From the cell containing the given text, extract its center point as [X, Y] coordinate. 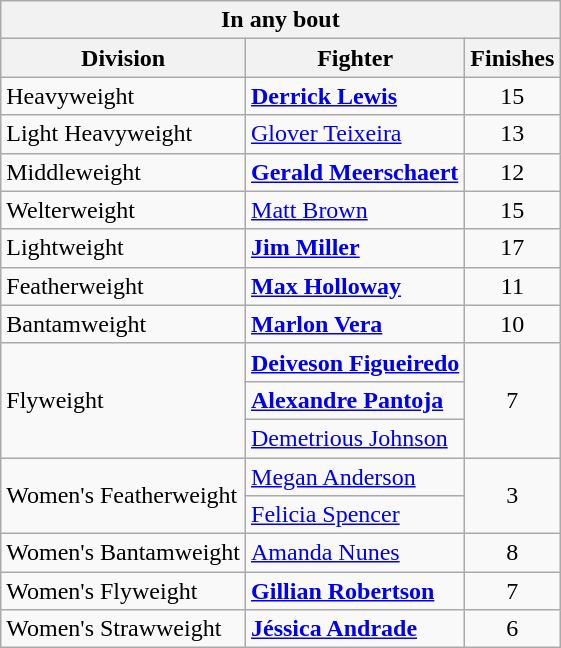
Alexandre Pantoja [356, 400]
Finishes [512, 58]
Women's Featherweight [124, 496]
Middleweight [124, 172]
Glover Teixeira [356, 134]
Deiveson Figueiredo [356, 362]
Marlon Vera [356, 324]
Gillian Robertson [356, 591]
3 [512, 496]
Bantamweight [124, 324]
13 [512, 134]
Women's Strawweight [124, 629]
Derrick Lewis [356, 96]
Matt Brown [356, 210]
Jéssica Andrade [356, 629]
Welterweight [124, 210]
Heavyweight [124, 96]
Megan Anderson [356, 477]
Felicia Spencer [356, 515]
Lightweight [124, 248]
Light Heavyweight [124, 134]
Women's Bantamweight [124, 553]
11 [512, 286]
Jim Miller [356, 248]
Gerald Meerschaert [356, 172]
Amanda Nunes [356, 553]
Featherweight [124, 286]
Fighter [356, 58]
Demetrious Johnson [356, 438]
10 [512, 324]
8 [512, 553]
12 [512, 172]
6 [512, 629]
Max Holloway [356, 286]
Flyweight [124, 400]
Women's Flyweight [124, 591]
17 [512, 248]
In any bout [280, 20]
Division [124, 58]
